Locate the cell with the specified text and output its (x, y) center coordinate. 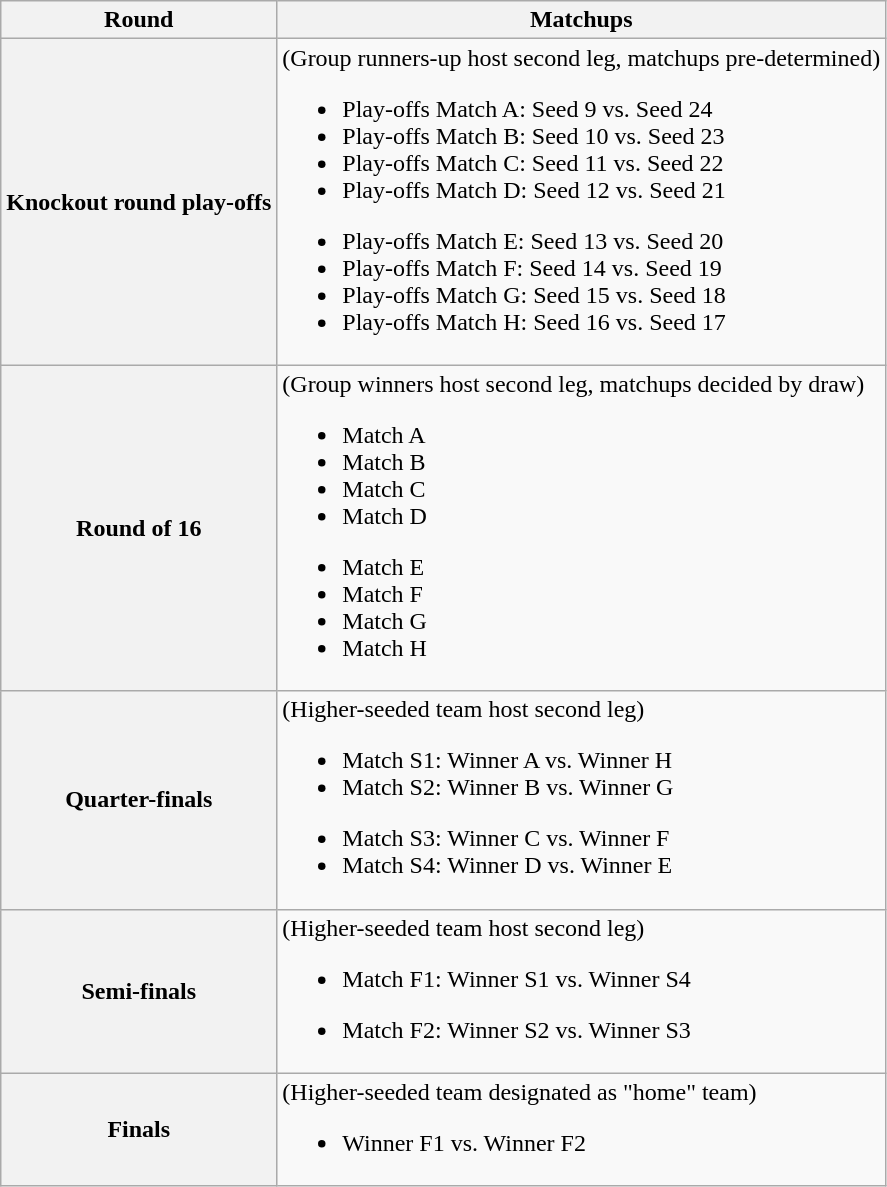
(Group winners host second leg, matchups decided by draw) Match AMatch BMatch CMatch DMatch EMatch FMatch GMatch H (582, 528)
Semi-finals (139, 991)
Round of 16 (139, 528)
(Higher-seeded team host second leg) Match F1: Winner S1 vs. Winner S4Match F2: Winner S2 vs. Winner S3 (582, 991)
(Higher-seeded team designated as "home" team)Winner F1 vs. Winner F2 (582, 1130)
Round (139, 20)
Quarter-finals (139, 800)
Matchups (582, 20)
Knockout round play-offs (139, 202)
Finals (139, 1130)
